Provide the (x, y) coordinate of the cell's center where the given text is located.  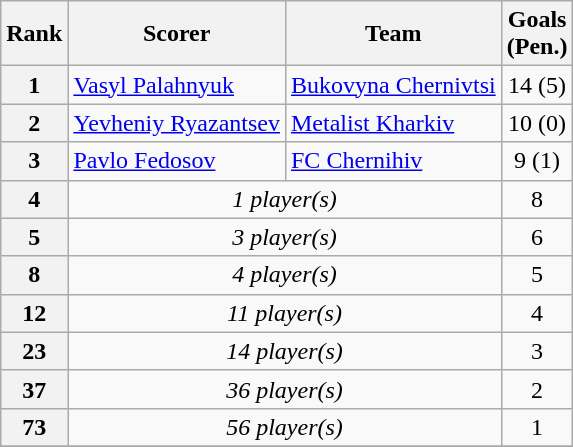
4 player(s) (284, 275)
Scorer (177, 34)
Goals(Pen.) (537, 34)
11 player(s) (284, 313)
73 (34, 427)
1 player(s) (284, 199)
3 player(s) (284, 237)
14 (5) (537, 85)
23 (34, 351)
12 (34, 313)
36 player(s) (284, 389)
56 player(s) (284, 427)
37 (34, 389)
Yevheniy Ryazantsev (177, 123)
Team (393, 34)
Rank (34, 34)
6 (537, 237)
Vasyl Palahnyuk (177, 85)
FC Chernihiv (393, 161)
14 player(s) (284, 351)
Pavlo Fedosov (177, 161)
Bukovyna Chernivtsi (393, 85)
9 (1) (537, 161)
Metalist Kharkiv (393, 123)
10 (0) (537, 123)
